From the cell containing the given text, extract its center point as [X, Y] coordinate. 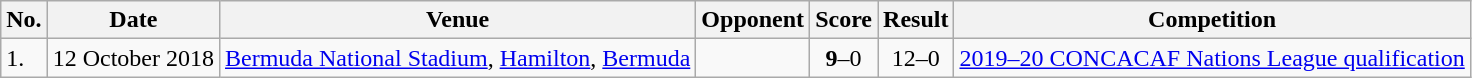
Bermuda National Stadium, Hamilton, Bermuda [458, 58]
12 October 2018 [133, 58]
12–0 [916, 58]
9–0 [844, 58]
Date [133, 20]
Result [916, 20]
No. [24, 20]
Venue [458, 20]
1. [24, 58]
Opponent [753, 20]
Score [844, 20]
Competition [1212, 20]
2019–20 CONCACAF Nations League qualification [1212, 58]
